Determine the [x, y] coordinate at the center of the cell enclosing the given text.  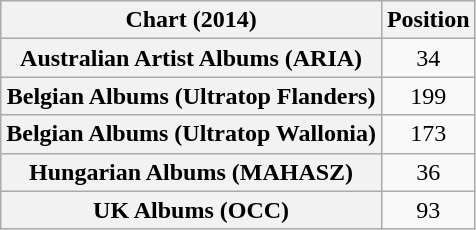
93 [428, 210]
173 [428, 134]
UK Albums (OCC) [192, 210]
34 [428, 58]
Chart (2014) [192, 20]
199 [428, 96]
36 [428, 172]
Belgian Albums (Ultratop Wallonia) [192, 134]
Hungarian Albums (MAHASZ) [192, 172]
Belgian Albums (Ultratop Flanders) [192, 96]
Australian Artist Albums (ARIA) [192, 58]
Position [428, 20]
